Return the [x, y] coordinate for the center point of the cell that contains the specified text.  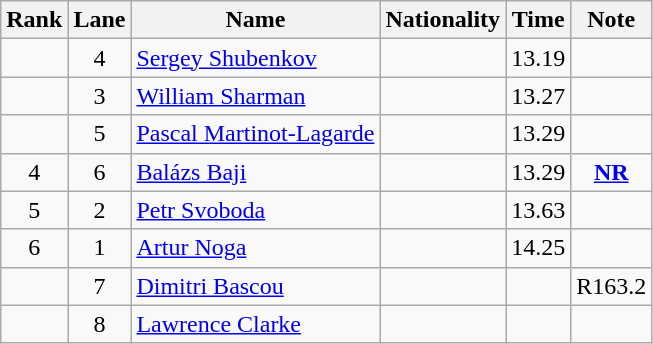
Artur Noga [256, 248]
7 [100, 286]
Name [256, 20]
8 [100, 324]
NR [612, 172]
Dimitri Bascou [256, 286]
R163.2 [612, 286]
Nationality [443, 20]
1 [100, 248]
Balázs Baji [256, 172]
Petr Svoboda [256, 210]
14.25 [538, 248]
Note [612, 20]
William Sharman [256, 96]
Sergey Shubenkov [256, 58]
13.19 [538, 58]
13.63 [538, 210]
Lane [100, 20]
Rank [34, 20]
Pascal Martinot-Lagarde [256, 134]
Time [538, 20]
2 [100, 210]
3 [100, 96]
Lawrence Clarke [256, 324]
13.27 [538, 96]
